For the text-containing cell, return its midpoint in (X, Y) coordinate format. 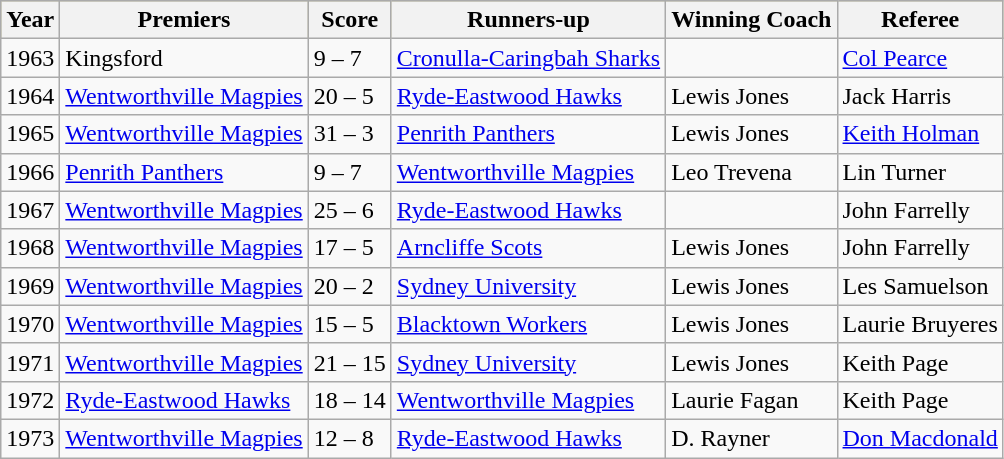
Year (30, 20)
Premiers (184, 20)
1970 (30, 324)
Col Pearce (920, 58)
1971 (30, 362)
20 – 5 (350, 96)
1964 (30, 96)
12 – 8 (350, 438)
17 – 5 (350, 248)
1967 (30, 210)
Runners-up (528, 20)
Score (350, 20)
Kingsford (184, 58)
Laurie Fagan (752, 400)
1969 (30, 286)
Laurie Bruyeres (920, 324)
Cronulla-Caringbah Sharks (528, 58)
25 – 6 (350, 210)
21 – 15 (350, 362)
1963 (30, 58)
Les Samuelson (920, 286)
Don Macdonald (920, 438)
Jack Harris (920, 96)
31 – 3 (350, 134)
Winning Coach (752, 20)
Arncliffe Scots (528, 248)
D. Rayner (752, 438)
15 – 5 (350, 324)
1968 (30, 248)
1972 (30, 400)
Blacktown Workers (528, 324)
1973 (30, 438)
18 – 14 (350, 400)
Keith Holman (920, 134)
1965 (30, 134)
Lin Turner (920, 172)
Leo Trevena (752, 172)
20 – 2 (350, 286)
Referee (920, 20)
1966 (30, 172)
